Extract the (X, Y) coordinate from the center of the cell holding the provided text.  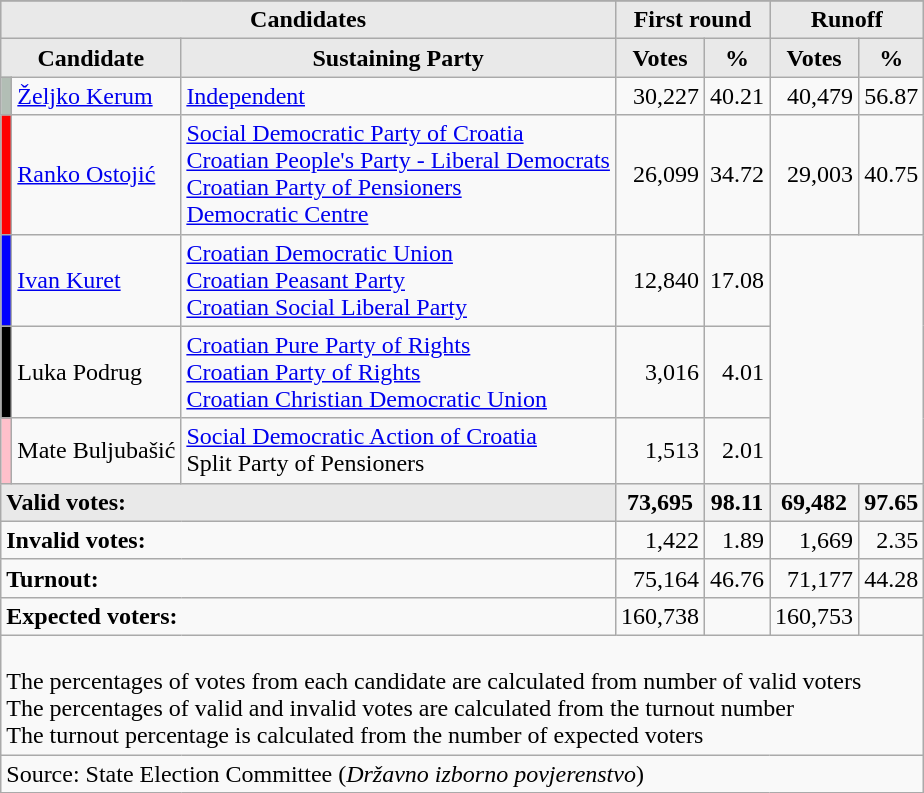
160,753 (814, 616)
12,840 (660, 280)
Invalid votes: (308, 540)
160,738 (660, 616)
Candidate (91, 58)
26,099 (660, 174)
Željko Kerum (96, 96)
Social Democratic Action of Croatia Split Party of Pensioners (398, 450)
Independent (398, 96)
Ranko Ostojić (96, 174)
40.75 (892, 174)
Candidates (308, 20)
4.01 (738, 372)
Ivan Kuret (96, 280)
2.35 (892, 540)
34.72 (738, 174)
First round (692, 20)
Valid votes: (308, 502)
75,164 (660, 578)
Expected voters: (308, 616)
71,177 (814, 578)
1.89 (738, 540)
17.08 (738, 280)
1,669 (814, 540)
30,227 (660, 96)
56.87 (892, 96)
Turnout: (308, 578)
29,003 (814, 174)
44.28 (892, 578)
Luka Podrug (96, 372)
Mate Buljubašić (96, 450)
3,016 (660, 372)
40.21 (738, 96)
2.01 (738, 450)
1,422 (660, 540)
40,479 (814, 96)
Croatian Democratic Union Croatian Peasant Party Croatian Social Liberal Party (398, 280)
Source: State Election Committee (Državno izborno povjerenstvo) (462, 773)
Sustaining Party (398, 58)
97.65 (892, 502)
Croatian Pure Party of Rights Croatian Party of Rights Croatian Christian Democratic Union (398, 372)
98.11 (738, 502)
73,695 (660, 502)
69,482 (814, 502)
Social Democratic Party of Croatia Croatian People's Party - Liberal Democrats Croatian Party of Pensioners Democratic Centre (398, 174)
Runoff (847, 20)
1,513 (660, 450)
46.76 (738, 578)
